For the text-containing cell, return its midpoint in (x, y) coordinate format. 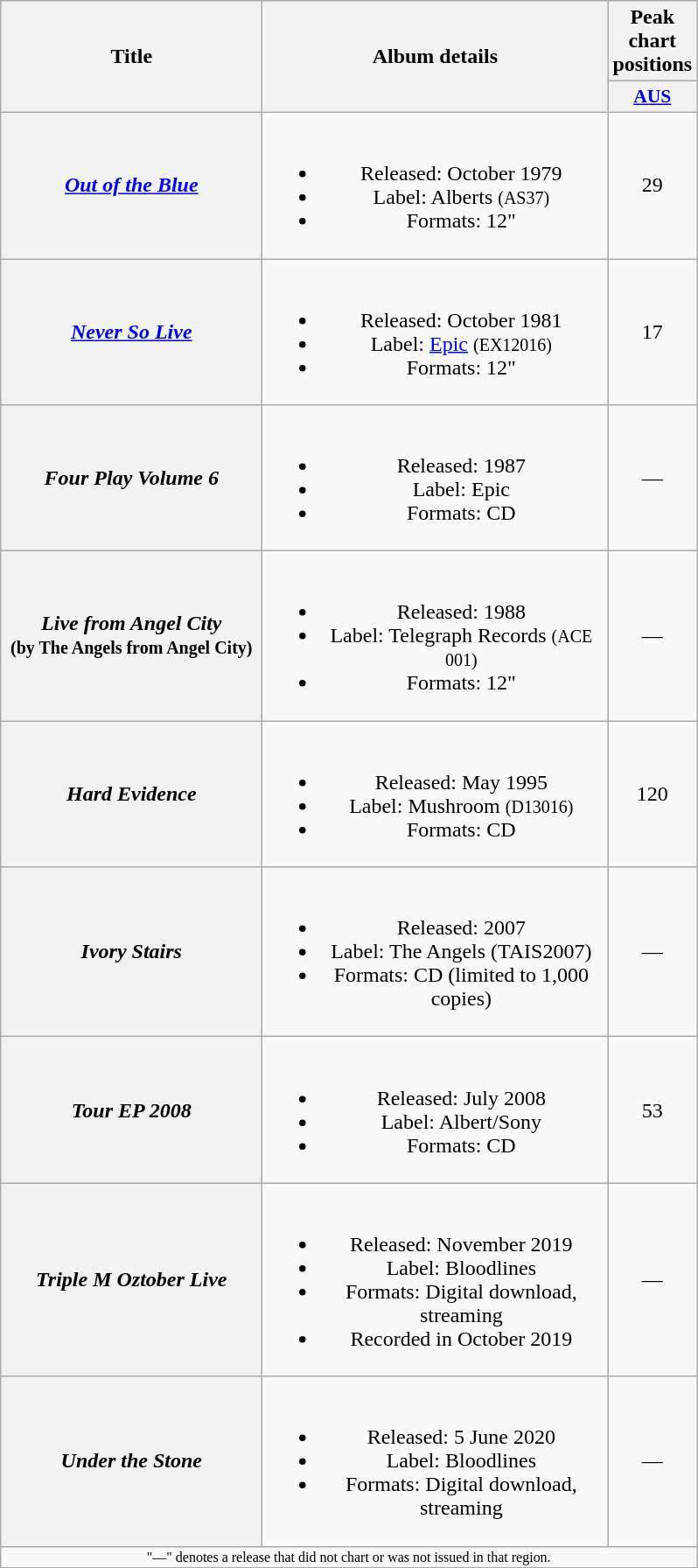
29 (653, 185)
Released: 5 June 2020Label: BloodlinesFormats: Digital download, streaming (436, 1461)
53 (653, 1109)
Tour EP 2008 (131, 1109)
Released: May 1995Label: Mushroom (D13016)Formats: CD (436, 794)
Released: 1988Label: Telegraph Records (ACE 001)Formats: 12" (436, 636)
Released: July 2008Label: Albert/SonyFormats: CD (436, 1109)
"—" denotes a release that did not chart or was not issued in that region. (349, 1557)
Never So Live (131, 332)
Under the Stone (131, 1461)
Released: 2007Label: The Angels (TAIS2007)Formats: CD (limited to 1,000 copies) (436, 952)
Hard Evidence (131, 794)
17 (653, 332)
AUS (653, 97)
Live from Angel City(by The Angels from Angel City) (131, 636)
Four Play Volume 6 (131, 478)
Title (131, 57)
Peak chart positions (653, 41)
Out of the Blue (131, 185)
Released: November 2019Label: BloodlinesFormats: Digital download, streamingRecorded in October 2019 (436, 1279)
Triple M Oztober Live (131, 1279)
Album details (436, 57)
Ivory Stairs (131, 952)
Released: 1987Label: EpicFormats: CD (436, 478)
120 (653, 794)
Released: October 1981Label: Epic (EX12016)Formats: 12" (436, 332)
Released: October 1979Label: Alberts (AS37)Formats: 12" (436, 185)
